Capture the cell that displays the provided text and extract its [X, Y] central coordinate. 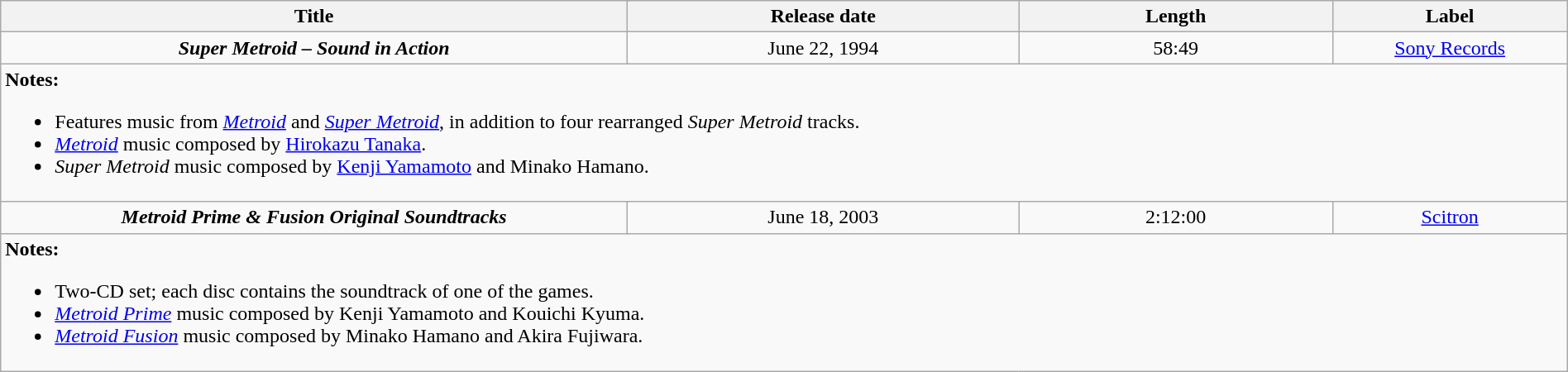
Release date [824, 17]
Super Metroid – Sound in Action [314, 48]
June 22, 1994 [824, 48]
Label [1450, 17]
Scitron [1450, 217]
Title [314, 17]
June 18, 2003 [824, 217]
Length [1176, 17]
58:49 [1176, 48]
Metroid Prime & Fusion Original Soundtracks [314, 217]
Sony Records [1450, 48]
2:12:00 [1176, 217]
